Determine the [X, Y] coordinate at the center of the cell enclosing the given text.  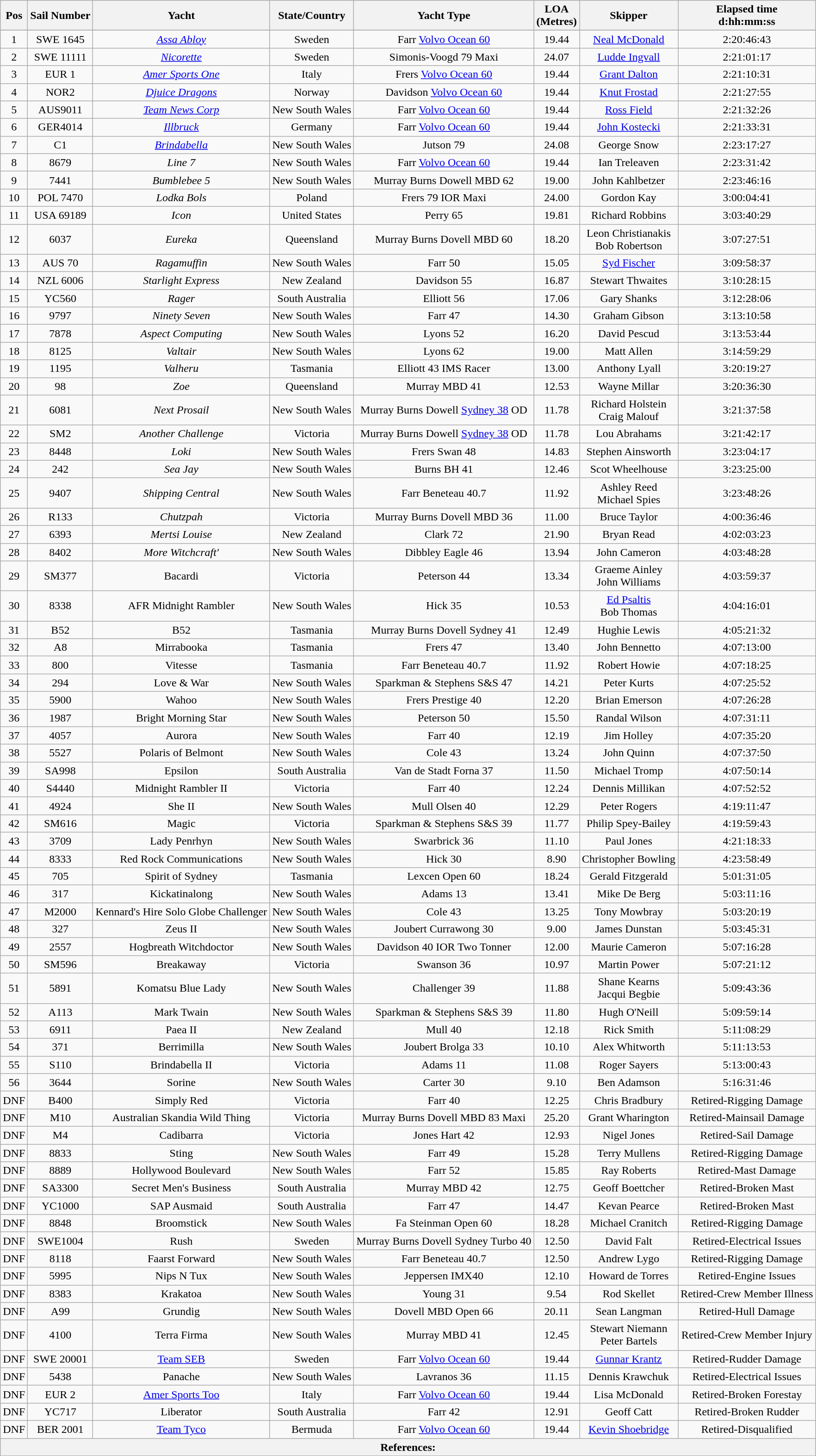
Sorine [181, 1082]
12.93 [557, 1135]
Amer Sports Too [181, 1394]
24 [14, 469]
Davidson Volvo Ocean 60 [444, 92]
Scot Wheelhouse [629, 469]
Starlight Express [181, 281]
Paul Jones [629, 841]
2:20:46:43 [747, 39]
21.90 [557, 534]
Adams 13 [444, 894]
Davidson 40 IOR Two Tonner [444, 947]
Stephen Ainsworth [629, 451]
Leon Christianakis Bob Robertson [629, 239]
S4440 [60, 788]
29 [14, 576]
Ray Roberts [629, 1171]
Retired-Crew Member Illness [747, 1294]
5:16:31:46 [747, 1082]
Team SEB [181, 1359]
39 [14, 771]
2:23:46:16 [747, 180]
Bryan Read [629, 534]
Murray Burns Dovell Sydney 41 [444, 630]
800 [60, 665]
Hollywood Boulevard [181, 1171]
4:07:52:52 [747, 788]
4:00:36:46 [747, 517]
Peterson 50 [444, 718]
Komatsu Blue Lady [181, 988]
5:09:43:36 [747, 988]
3:13:53:44 [747, 333]
15 [14, 298]
48 [14, 929]
5438 [60, 1376]
3:10:28:15 [747, 281]
Peterson 44 [444, 576]
5:11:08:29 [747, 1030]
22 [14, 434]
25.20 [557, 1117]
4:19:59:43 [747, 823]
15.28 [557, 1153]
Retired-Rudder Damage [747, 1359]
Christopher Bowling [629, 859]
Ashley Reed Michael Spies [629, 493]
Michael Cranitch [629, 1223]
YC717 [60, 1412]
4:02:03:23 [747, 534]
Brian Emerson [629, 700]
State/Country [312, 16]
9.00 [557, 929]
Alex Whitworth [629, 1047]
13.24 [557, 753]
Geoff Boettcher [629, 1188]
Peter Kurts [629, 683]
Hick 30 [444, 859]
3:13:10:58 [747, 316]
Ludde Ingvall [629, 57]
Rick Smith [629, 1030]
3:23:25:00 [747, 469]
16 [14, 316]
Sean Langman [629, 1311]
Frers Volvo Ocean 60 [444, 74]
35 [14, 700]
Lyons 62 [444, 351]
Grant Wharington [629, 1117]
NZL 6006 [60, 281]
Retired-Disqualified [747, 1429]
5891 [60, 988]
6081 [60, 410]
Jim Holley [629, 735]
SAP Ausmaid [181, 1206]
Love & War [181, 683]
6037 [60, 239]
David Pescud [629, 333]
18.24 [557, 876]
11 [14, 215]
Retired-Sail Damage [747, 1135]
26 [14, 517]
Kevin Shoebridge [629, 1429]
27 [14, 534]
More Witchcraft' [181, 552]
6 [14, 127]
Carter 30 [444, 1082]
SM616 [60, 823]
Mike De Berg [629, 894]
Kickatinalong [181, 894]
Breakaway [181, 964]
4:07:50:14 [747, 771]
Valheru [181, 369]
25 [14, 493]
Retired-Engine Issues [747, 1276]
12.29 [557, 806]
Red Rock Communications [181, 859]
Nicorette [181, 57]
A113 [60, 1012]
2:21:33:31 [747, 127]
4:21:18:33 [747, 841]
98 [60, 386]
4:04:16:01 [747, 606]
Mull Olsen 40 [444, 806]
Retired-Mainsail Damage [747, 1117]
Ragamuffin [181, 263]
Hogbreath Witchdoctor [181, 947]
S110 [60, 1065]
Frers Swan 48 [444, 451]
3 [14, 74]
Stewart Thwaites [629, 281]
Dovell MBD Open 66 [444, 1311]
8333 [60, 859]
AUS 70 [60, 263]
Mull 40 [444, 1030]
4924 [60, 806]
Gary Shanks [629, 298]
SWE 1645 [60, 39]
3:00:04:41 [747, 197]
Wahoo [181, 700]
7878 [60, 333]
Norway [312, 92]
Berrimilla [181, 1047]
17.06 [557, 298]
11.77 [557, 823]
47 [14, 912]
Chutzpah [181, 517]
3:14:59:29 [747, 351]
23 [14, 451]
4:03:59:37 [747, 576]
Burns BH 41 [444, 469]
Swarbrick 36 [444, 841]
Bright Morning Star [181, 718]
10 [14, 197]
Yacht Type [444, 16]
Kevan Pearce [629, 1206]
9407 [60, 493]
4:07:35:20 [747, 735]
Farr 49 [444, 1153]
11.15 [557, 1376]
4:03:48:28 [747, 552]
52 [14, 1012]
Rod Skellet [629, 1294]
16.20 [557, 333]
5:01:31:05 [747, 876]
George Snow [629, 145]
19 [14, 369]
Faarst Forward [181, 1259]
Icon [181, 215]
Cadibarra [181, 1135]
8383 [60, 1294]
3:12:28:06 [747, 298]
11.08 [557, 1065]
4057 [60, 735]
Magic [181, 823]
13.94 [557, 552]
11.50 [557, 771]
Jeppersen IMX40 [444, 1276]
She II [181, 806]
8848 [60, 1223]
42 [14, 823]
53 [14, 1030]
Next Prosail [181, 410]
Illbruck [181, 127]
5:03:45:31 [747, 929]
Richard Robbins [629, 215]
3:20:19:27 [747, 369]
38 [14, 753]
Frers Prestige 40 [444, 700]
8889 [60, 1171]
21 [14, 410]
Andrew Lygo [629, 1259]
Shipping Central [181, 493]
12.00 [557, 947]
14 [14, 281]
Assa Abloy [181, 39]
12.46 [557, 469]
12.25 [557, 1100]
5:03:11:16 [747, 894]
51 [14, 988]
Aspect Computing [181, 333]
8679 [60, 162]
5 [14, 110]
54 [14, 1047]
Ian Treleaven [629, 162]
Dennis Krawchuk [629, 1376]
Frers 47 [444, 648]
Krakatoa [181, 1294]
EUR 2 [60, 1394]
Chris Bradbury [629, 1100]
242 [60, 469]
Kennard's Hire Solo Globe Challenger [181, 912]
9 [14, 180]
4 [14, 92]
46 [14, 894]
8402 [60, 552]
Sparkman & Stephens S&S 47 [444, 683]
1 [14, 39]
SA998 [60, 771]
Aurora [181, 735]
Murray Burns Dowell MBD 62 [444, 180]
Bumblebee 5 [181, 180]
9.54 [557, 1294]
294 [60, 683]
Dennis Millikan [629, 788]
13.34 [557, 576]
Terry Mullens [629, 1153]
4:07:13:00 [747, 648]
Grant Dalton [629, 74]
Swanson 36 [444, 964]
Pos [14, 16]
2:21:32:26 [747, 110]
2:21:10:31 [747, 74]
40 [14, 788]
Eureka [181, 239]
17 [14, 333]
A99 [60, 1311]
Philip Spey-Bailey [629, 823]
Dibbley Eagle 46 [444, 552]
45 [14, 876]
32 [14, 648]
24.00 [557, 197]
37 [14, 735]
USA 69189 [60, 215]
2:21:27:55 [747, 92]
371 [60, 1047]
C1 [60, 145]
M10 [60, 1117]
Paea II [181, 1030]
12.49 [557, 630]
13.00 [557, 369]
8118 [60, 1259]
John Bennetto [629, 648]
Valtair [181, 351]
Howard de Torres [629, 1276]
Germany [312, 127]
Lexcen Open 60 [444, 876]
Frers 79 IOR Maxi [444, 197]
24.07 [557, 57]
36 [14, 718]
12 [14, 239]
12.45 [557, 1335]
3:20:36:30 [747, 386]
Murray Burns Dovell MBD 60 [444, 239]
Retired-Mast Damage [747, 1171]
Graeme Ainley John Williams [629, 576]
14.30 [557, 316]
13 [14, 263]
20.11 [557, 1311]
11.88 [557, 988]
Retired-Broken Forestay [747, 1394]
Elapsed time d:hh:mm:ss [747, 16]
Sail Number [60, 16]
7 [14, 145]
8448 [60, 451]
43 [14, 841]
3:21:37:58 [747, 410]
References: [408, 1447]
Perry 65 [444, 215]
3:03:40:29 [747, 215]
Ross Field [629, 110]
Farr 42 [444, 1412]
Challenger 39 [444, 988]
4:07:25:52 [747, 683]
30 [14, 606]
Richard Holstein Craig Malouf [629, 410]
5900 [60, 700]
Matt Allen [629, 351]
Lou Abrahams [629, 434]
Bacardi [181, 576]
Midnight Rambler II [181, 788]
Lodka Bols [181, 197]
Amer Sports One [181, 74]
Jutson 79 [444, 145]
Hick 35 [444, 606]
Joubert Brolga 33 [444, 1047]
Team Tyco [181, 1429]
Young 31 [444, 1294]
Fa Steinman Open 60 [444, 1223]
A8 [60, 648]
Yacht [181, 16]
Peter Rogers [629, 806]
Ed Psaltis Bob Thomas [629, 606]
Lady Penrhyn [181, 841]
56 [14, 1082]
8338 [60, 606]
Gordon Kay [629, 197]
327 [60, 929]
Hugh O'Neill [629, 1012]
1195 [60, 369]
Hughie Lewis [629, 630]
Vitesse [181, 665]
Poland [312, 197]
6393 [60, 534]
10.97 [557, 964]
15.85 [557, 1171]
Zeus II [181, 929]
Polaris of Belmont [181, 753]
B400 [60, 1100]
EUR 1 [60, 74]
Broomstick [181, 1223]
1987 [60, 718]
Loki [181, 451]
Another Challenge [181, 434]
Robert Howie [629, 665]
Liberator [181, 1412]
Lyons 52 [444, 333]
Brindabella II [181, 1065]
13.41 [557, 894]
Mertsi Louise [181, 534]
GER4014 [60, 127]
Gerald Fitzgerald [629, 876]
Farr 52 [444, 1171]
SM2 [60, 434]
11.00 [557, 517]
Graham Gibson [629, 316]
Ninety Seven [181, 316]
14.21 [557, 683]
Farr 50 [444, 263]
Ben Adamson [629, 1082]
Zoe [181, 386]
2:23:31:42 [747, 162]
2 [14, 57]
Panache [181, 1376]
12.24 [557, 788]
POL 7470 [60, 197]
Clark 72 [444, 534]
3:23:04:17 [747, 451]
12.10 [557, 1276]
13.40 [557, 648]
24.08 [557, 145]
Wayne Millar [629, 386]
12.75 [557, 1188]
5:13:00:43 [747, 1065]
SM596 [60, 964]
Adams 11 [444, 1065]
4:07:31:11 [747, 718]
Retired-Crew Member Injury [747, 1335]
12.18 [557, 1030]
R133 [60, 517]
705 [60, 876]
Rager [181, 298]
Randal Wilson [629, 718]
14.47 [557, 1206]
SM377 [60, 576]
41 [14, 806]
Murray Burns Dovell MBD 36 [444, 517]
9797 [60, 316]
Geoff Catt [629, 1412]
John Cameron [629, 552]
12.19 [557, 735]
8833 [60, 1153]
6911 [60, 1030]
3644 [60, 1082]
SWE 11111 [60, 57]
317 [60, 894]
John Quinn [629, 753]
Retired-Hull Damage [747, 1311]
2:23:17:27 [747, 145]
Sea Jay [181, 469]
LOA (Metres) [557, 16]
3:23:48:26 [747, 493]
Knut Frostad [629, 92]
Mark Twain [181, 1012]
18.20 [557, 239]
3:07:27:51 [747, 239]
AFR Midnight Rambler [181, 606]
Murray MBD 42 [444, 1188]
12.91 [557, 1412]
8 [14, 162]
2557 [60, 947]
55 [14, 1065]
Joubert Currawong 30 [444, 929]
John Kahlbetzer [629, 180]
Maurie Cameron [629, 947]
12.53 [557, 386]
8.90 [557, 859]
Murray Burns Dovell Sydney Turbo 40 [444, 1241]
SWE 20001 [60, 1359]
BER 2001 [60, 1429]
Anthony Lyall [629, 369]
10.10 [557, 1047]
YC560 [60, 298]
13.25 [557, 912]
5:11:13:53 [747, 1047]
9.10 [557, 1082]
M4 [60, 1135]
Nigel Jones [629, 1135]
United States [312, 215]
11.10 [557, 841]
5:07:16:28 [747, 947]
Simonis-Voogd 79 Maxi [444, 57]
Neal McDonald [629, 39]
4:05:21:32 [747, 630]
18.28 [557, 1223]
4:07:26:28 [747, 700]
Davidson 55 [444, 281]
Retired-Broken Rudder [747, 1412]
8125 [60, 351]
10.53 [557, 606]
Roger Sayers [629, 1065]
20 [14, 386]
John Kostecki [629, 127]
4100 [60, 1335]
Secret Men's Business [181, 1188]
5:03:20:19 [747, 912]
34 [14, 683]
Jones Hart 42 [444, 1135]
SWE1004 [60, 1241]
50 [14, 964]
Simply Red [181, 1100]
Martin Power [629, 964]
Van de Stadt Forna 37 [444, 771]
16.87 [557, 281]
Australian Skandia Wild Thing [181, 1117]
4:19:11:47 [747, 806]
15.50 [557, 718]
NOR2 [60, 92]
Elliott 56 [444, 298]
33 [14, 665]
Terra Firma [181, 1335]
11.80 [557, 1012]
M2000 [60, 912]
3:09:58:37 [747, 263]
Team News Corp [181, 110]
Spirit of Sydney [181, 876]
4:07:37:50 [747, 753]
7441 [60, 180]
5527 [60, 753]
Gunnar Krantz [629, 1359]
2:21:01:17 [747, 57]
3:21:42:17 [747, 434]
Lavranos 36 [444, 1376]
14.83 [557, 451]
Nips N Tux [181, 1276]
Brindabella [181, 145]
SA3300 [60, 1188]
Rush [181, 1241]
YC1000 [60, 1206]
28 [14, 552]
Michael Tromp [629, 771]
Elliott 43 IMS Racer [444, 369]
Bruce Taylor [629, 517]
4:23:58:49 [747, 859]
Line 7 [181, 162]
5:07:21:12 [747, 964]
3709 [60, 841]
Syd Fischer [629, 263]
31 [14, 630]
18 [14, 351]
5995 [60, 1276]
Stewart Niemann Peter Bartels [629, 1335]
David Falt [629, 1241]
James Dunstan [629, 929]
Epsilon [181, 771]
5:09:59:14 [747, 1012]
Sting [181, 1153]
AUS9011 [60, 110]
Bermuda [312, 1429]
Grundig [181, 1311]
Skipper [629, 16]
49 [14, 947]
44 [14, 859]
Shane Kearns Jacqui Begbie [629, 988]
19.81 [557, 215]
15.05 [557, 263]
Murray Burns Dovell MBD 83 Maxi [444, 1117]
12.20 [557, 700]
Lisa McDonald [629, 1394]
Tony Mowbray [629, 912]
4:07:18:25 [747, 665]
Mirrabooka [181, 648]
Djuice Dragons [181, 92]
